Provide the [X, Y] coordinate of the cell's center where the given text is located.  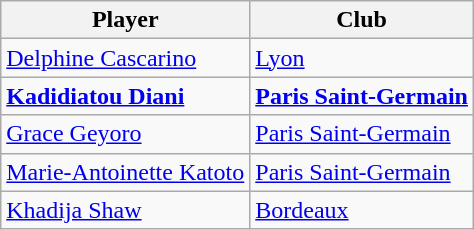
Khadija Shaw [126, 210]
Player [126, 20]
Kadidiatou Diani [126, 96]
Club [362, 20]
Lyon [362, 58]
Grace Geyoro [126, 134]
Delphine Cascarino [126, 58]
Marie-Antoinette Katoto [126, 172]
Bordeaux [362, 210]
